Return the (X, Y) coordinate for the center point of the cell that contains the specified text.  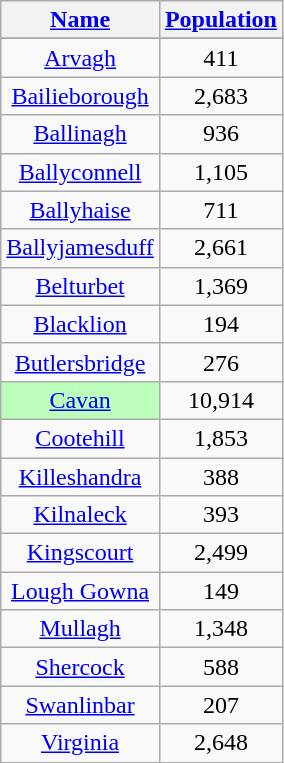
2,648 (220, 743)
588 (220, 667)
Mullagh (80, 629)
Cootehill (80, 438)
Blacklion (80, 324)
Ballinagh (80, 134)
711 (220, 210)
2,683 (220, 96)
1,105 (220, 172)
1,369 (220, 286)
Belturbet (80, 286)
Ballyhaise (80, 210)
388 (220, 477)
Ballyjamesduff (80, 248)
10,914 (220, 400)
1,348 (220, 629)
Arvagh (80, 58)
411 (220, 58)
2,499 (220, 553)
Kingscourt (80, 553)
936 (220, 134)
Cavan (80, 400)
Ballyconnell (80, 172)
Killeshandra (80, 477)
Lough Gowna (80, 591)
194 (220, 324)
Virginia (80, 743)
149 (220, 591)
Shercock (80, 667)
1,853 (220, 438)
Name (80, 20)
Swanlinbar (80, 705)
393 (220, 515)
Butlersbridge (80, 362)
207 (220, 705)
2,661 (220, 248)
Population (220, 20)
Bailieborough (80, 96)
276 (220, 362)
Kilnaleck (80, 515)
